Extract the [x, y] coordinate from the center of the cell holding the provided text.  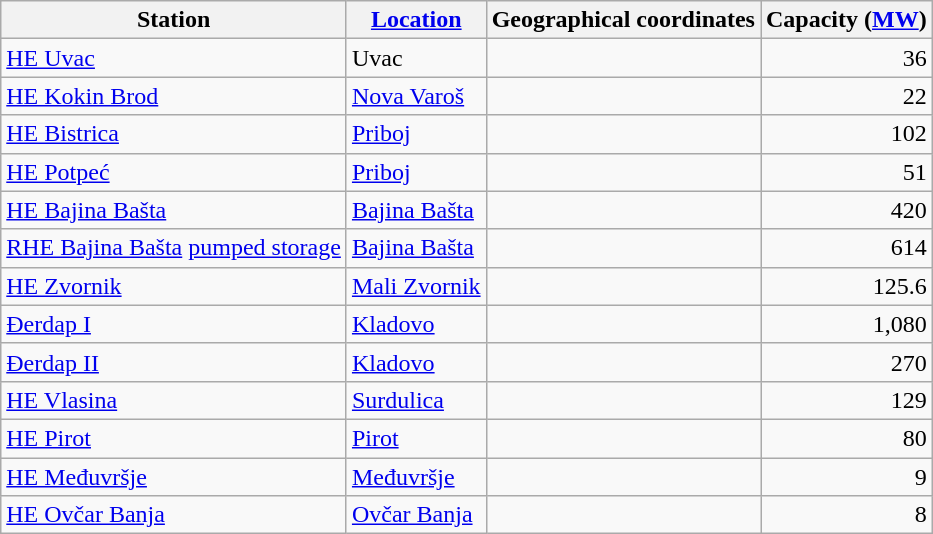
1,080 [846, 324]
Nova Varoš [416, 96]
Đerdap II [174, 362]
420 [846, 210]
RHE Bajina Bašta pumped storage [174, 248]
HE Bajina Bašta [174, 210]
614 [846, 248]
Station [174, 20]
HE Kokin Brod [174, 96]
80 [846, 438]
102 [846, 134]
Geographical coordinates [623, 20]
9 [846, 477]
HE Uvac [174, 58]
129 [846, 400]
Location [416, 20]
HE Pirot [174, 438]
8 [846, 515]
HE Bistrica [174, 134]
36 [846, 58]
125.6 [846, 286]
Capacity (MW) [846, 20]
HE Međuvršje [174, 477]
HE Ovčar Banja [174, 515]
Uvac [416, 58]
51 [846, 172]
HE Zvornik [174, 286]
Međuvršje [416, 477]
22 [846, 96]
Pirot [416, 438]
Ovčar Banja [416, 515]
270 [846, 362]
Surdulica [416, 400]
HE Vlasina [174, 400]
HE Potpeć [174, 172]
Mali Zvornik [416, 286]
Đerdap I [174, 324]
